Return [X, Y] of the center of cell containing provided text 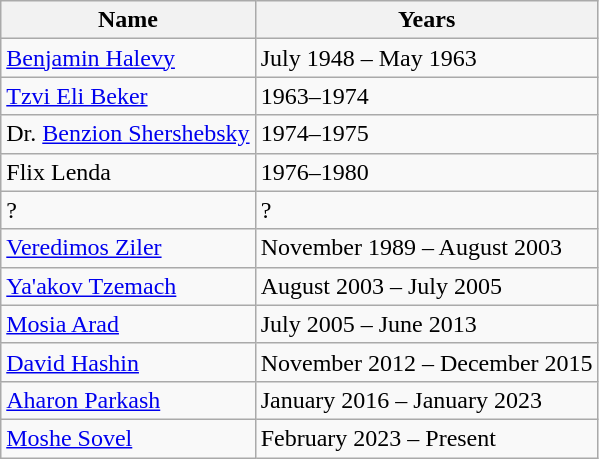
Dr. Benzion Shershebsky [128, 134]
Moshe Sovel [128, 438]
Aharon Parkash [128, 400]
Ya'akov Tzemach [128, 286]
November 1989 – August 2003 [426, 248]
Veredimos Ziler [128, 248]
November 2012 – December 2015 [426, 362]
Mosia Arad [128, 324]
1963–1974 [426, 96]
July 1948 – May 1963 [426, 58]
1976–1980 [426, 172]
August 2003 – July 2005 [426, 286]
1974–1975 [426, 134]
Benjamin Halevy [128, 58]
Years [426, 20]
July 2005 – June 2013 [426, 324]
Flix Lenda [128, 172]
February 2023 – Present [426, 438]
David Hashin [128, 362]
Tzvi Eli Beker [128, 96]
January 2016 – January 2023 [426, 400]
Name [128, 20]
